Return (x, y) of the center of cell containing provided text 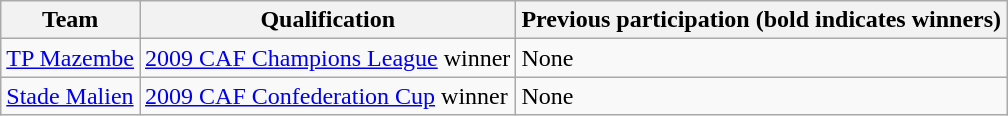
2009 CAF Champions League winner (328, 58)
Stade Malien (70, 96)
Qualification (328, 20)
Team (70, 20)
2009 CAF Confederation Cup winner (328, 96)
TP Mazembe (70, 58)
Previous participation (bold indicates winners) (762, 20)
